Output the [X, Y] coordinate of the center of the cell containing the given text.  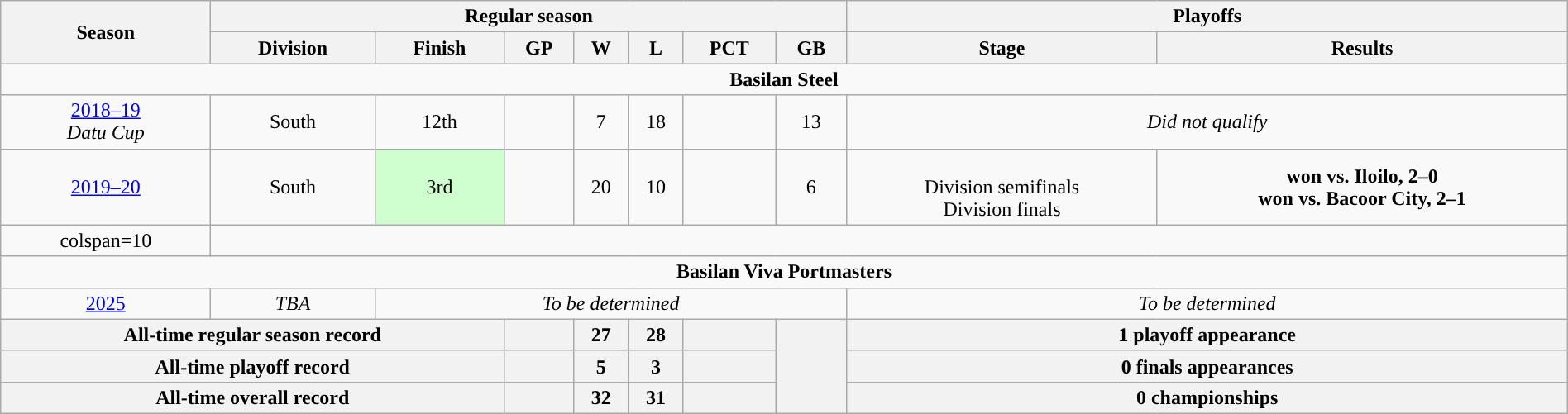
GB [811, 48]
W [601, 48]
All-time playoff record [253, 366]
PCT [729, 48]
won vs. Iloilo, 2–0 won vs. Bacoor City, 2–1 [1362, 187]
colspan=10 [106, 240]
Did not qualify [1207, 122]
Playoffs [1207, 17]
28 [656, 335]
Basilan Steel [784, 79]
3 [656, 366]
2018–19 Datu Cup [106, 122]
32 [601, 397]
13 [811, 122]
1 playoff appearance [1207, 335]
All-time overall record [253, 397]
Stage [1002, 48]
Regular season [529, 17]
27 [601, 335]
0 finals appearances [1207, 366]
TBA [293, 303]
5 [601, 366]
18 [656, 122]
6 [811, 187]
2019–20 [106, 187]
All-time regular season record [253, 335]
31 [656, 397]
Division [293, 48]
0 championships [1207, 397]
Finish [440, 48]
Division semifinals Division finals [1002, 187]
20 [601, 187]
Basilan Viva Portmasters [784, 272]
L [656, 48]
7 [601, 122]
10 [656, 187]
GP [539, 48]
Results [1362, 48]
2025 [106, 303]
12th [440, 122]
3rd [440, 187]
Season [106, 32]
